Provide the (x, y) coordinate of the cell's center where the given text is located.  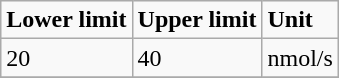
nmol/s (300, 58)
Upper limit (197, 20)
Lower limit (66, 20)
20 (66, 58)
40 (197, 58)
Unit (300, 20)
